Determine the [x, y] coordinate at the center of the cell enclosing the given text.  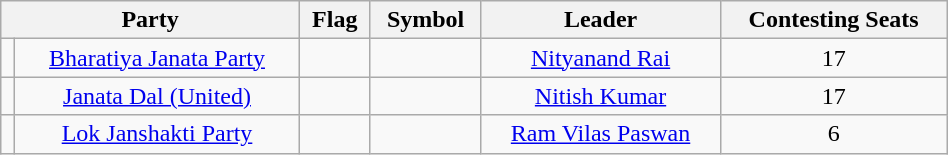
Contesting Seats [834, 20]
6 [834, 134]
Janata Dal (United) [158, 96]
Flag [334, 20]
Bharatiya Janata Party [158, 58]
Ram Vilas Paswan [600, 134]
Lok Janshakti Party [158, 134]
Symbol [426, 20]
Party [150, 20]
Nityanand Rai [600, 58]
Nitish Kumar [600, 96]
Leader [600, 20]
